Return the (X, Y) coordinate for the center point of the cell that contains the specified text.  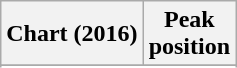
Chart (2016) (72, 34)
Peakposition (189, 34)
